Scan for the cell matching the given text and deliver its (x, y) coordinate at center. 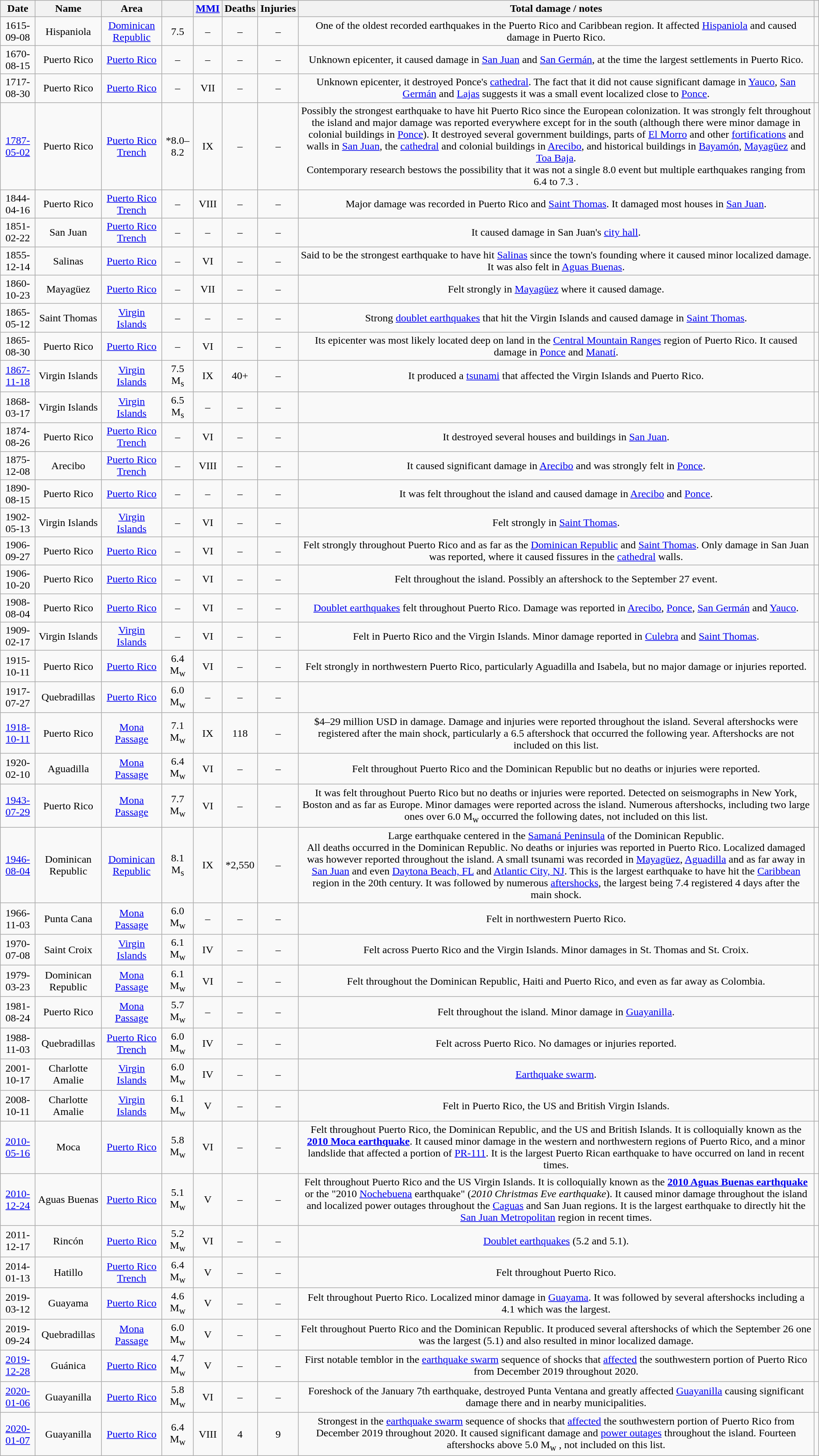
1875-12-08 (18, 465)
1918-10-11 (18, 733)
6.5 Ms (178, 408)
Earthquake swarm. (556, 1075)
1902-05-13 (18, 522)
1867-11-18 (18, 376)
Felt strongly in Saint Thomas. (556, 522)
Moca (68, 1147)
1865-05-12 (18, 317)
One of the oldest recorded earthquakes in the Puerto Rico and Caribbean region. It affected Hispaniola and caused damage in Puerto Rico. (556, 31)
Strong doublet earthquakes that hit the Virgin Islands and caused damage in Saint Thomas. (556, 317)
4 (240, 1434)
1981-08-24 (18, 1012)
*2,550 (240, 865)
7.5 Ms (178, 376)
1860-10-23 (18, 289)
Felt throughout Puerto Rico. (556, 1272)
Felt throughout the island. Minor damage in Guayanilla. (556, 1012)
40+ (240, 376)
2010-12-24 (18, 1200)
2019-03-12 (18, 1303)
4.7 Mw (178, 1366)
Deaths (240, 9)
Name (68, 9)
1670-08-15 (18, 59)
Hispaniola (68, 31)
1717-08-30 (18, 88)
Area (131, 9)
7.7 Mw (178, 806)
1906-09-27 (18, 551)
Felt in Puerto Rico and the Virgin Islands. Minor damage reported in Culebra and Saint Thomas. (556, 637)
Felt throughout Puerto Rico. Localized minor damage in Guayama. It was followed by several aftershocks including a 4.1 which was the largest. (556, 1303)
Saint Croix (68, 950)
Felt in northwestern Puerto Rico. (556, 918)
1865-08-30 (18, 346)
1868-03-17 (18, 408)
4.6 Mw (178, 1303)
1915-10-11 (18, 666)
2019-09-24 (18, 1334)
1855-12-14 (18, 261)
2008-10-11 (18, 1105)
Total damage / notes (556, 9)
1787-05-02 (18, 146)
1874-08-26 (18, 437)
2020-01-06 (18, 1397)
118 (240, 733)
Felt across Puerto Rico. No damages or injuries reported. (556, 1043)
Arecibo (68, 465)
Rincón (68, 1241)
San Juan (68, 233)
It destroyed several houses and buildings in San Juan. (556, 437)
8.1 Ms (178, 865)
7.1 Mw (178, 733)
1970-07-08 (18, 950)
Aguas Buenas (68, 1200)
1946-08-04 (18, 865)
7.5 (178, 31)
Aguadilla (68, 769)
Felt across Puerto Rico and the Virgin Islands. Minor damages in St. Thomas and St. Croix. (556, 950)
1890-08-15 (18, 494)
Hatillo (68, 1272)
1979-03-23 (18, 981)
2010-05-16 (18, 1147)
Mayagüez (68, 289)
5.2 Mw (178, 1241)
Guayama (68, 1303)
Felt throughout the island. Possibly an aftershock to the September 27 event. (556, 579)
1966-11-03 (18, 918)
It caused significant damage in Arecibo and was strongly felt in Ponce. (556, 465)
*8.0–8.2 (178, 146)
5.7 Mw (178, 1012)
Its epicenter was most likely located deep on land in the Central Mountain Ranges region of Puerto Rico. It caused damage in Ponce and Manatí. (556, 346)
Guánica (68, 1366)
1906-10-20 (18, 579)
MMI (208, 9)
Felt strongly in Mayagüez where it caused damage. (556, 289)
1988-11-03 (18, 1043)
Saint Thomas (68, 317)
Salinas (68, 261)
Doublet earthquakes (5.2 and 5.1). (556, 1241)
1920-02-10 (18, 769)
1908-08-04 (18, 608)
2014-01-13 (18, 1272)
2001-10-17 (18, 1075)
1909-02-17 (18, 637)
5.1 Mw (178, 1200)
1851-02-22 (18, 233)
Punta Cana (68, 918)
It was felt throughout the island and caused damage in Arecibo and Ponce. (556, 494)
9 (278, 1434)
Felt throughout Puerto Rico and the Dominican Republic but no deaths or injuries were reported. (556, 769)
Felt throughout the Dominican Republic, Haiti and Puerto Rico, and even as far away as Colombia. (556, 981)
Unknown epicenter, it caused damage in San Juan and San Germán, at the time the largest settlements in Puerto Rico. (556, 59)
1917-07-27 (18, 697)
Injuries (278, 9)
2011-12-17 (18, 1241)
Doublet earthquakes felt throughout Puerto Rico. Damage was reported in Arecibo, Ponce, San Germán and Yauco. (556, 608)
Felt strongly in northwestern Puerto Rico, particularly Aguadilla and Isabela, but no major damage or injuries reported. (556, 666)
1943-07-29 (18, 806)
2019-12-28 (18, 1366)
Major damage was recorded in Puerto Rico and Saint Thomas. It damaged most houses in San Juan. (556, 204)
It caused damage in San Juan's city hall. (556, 233)
Date (18, 9)
1615-09-08 (18, 31)
It produced a tsunami that affected the Virgin Islands and Puerto Rico. (556, 376)
Felt in Puerto Rico, the US and British Virgin Islands. (556, 1105)
1844-04-16 (18, 204)
2020-01-07 (18, 1434)
